Determine the (X, Y) coordinate at the center of the cell enclosing the given text.  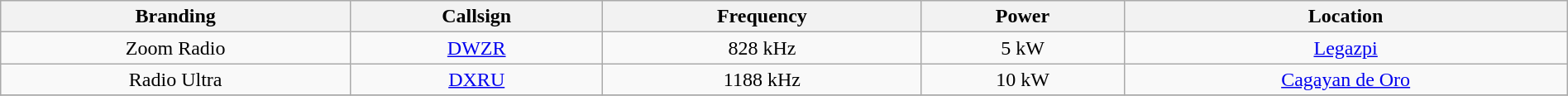
DWZR (476, 48)
Cagayan de Oro (1346, 79)
Zoom Radio (175, 48)
Location (1346, 17)
Legazpi (1346, 48)
Power (1022, 17)
5 kW (1022, 48)
Radio Ultra (175, 79)
Callsign (476, 17)
DXRU (476, 79)
Branding (175, 17)
828 kHz (762, 48)
10 kW (1022, 79)
Frequency (762, 17)
1188 kHz (762, 79)
